For the text-containing cell, return its midpoint in (X, Y) coordinate format. 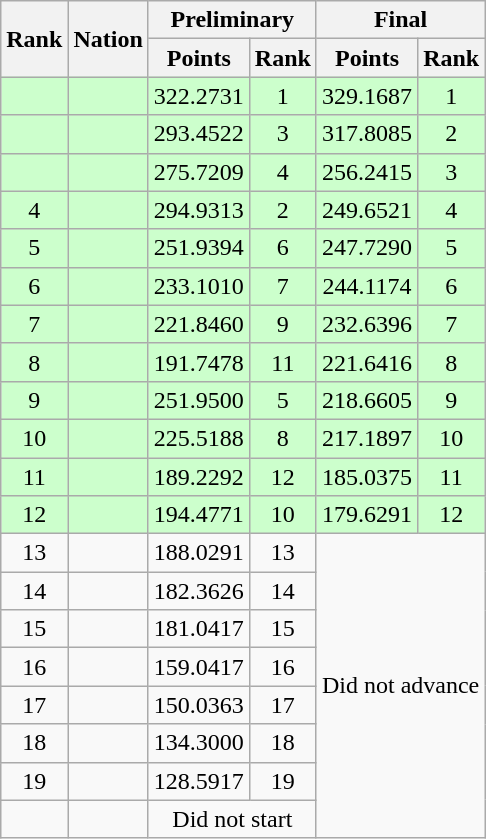
Did not start (232, 819)
256.2415 (366, 172)
317.8085 (366, 134)
188.0291 (198, 553)
249.6521 (366, 210)
322.2731 (198, 96)
128.5917 (198, 781)
251.9394 (198, 248)
233.1010 (198, 286)
217.1897 (366, 438)
182.3626 (198, 591)
221.6416 (366, 362)
232.6396 (366, 324)
191.7478 (198, 362)
294.9313 (198, 210)
Did not advance (400, 686)
218.6605 (366, 400)
181.0417 (198, 629)
159.0417 (198, 667)
Final (400, 20)
189.2292 (198, 477)
194.4771 (198, 515)
150.0363 (198, 705)
221.8460 (198, 324)
Preliminary (232, 20)
275.7209 (198, 172)
Nation (108, 39)
185.0375 (366, 477)
293.4522 (198, 134)
329.1687 (366, 96)
134.3000 (198, 743)
244.1174 (366, 286)
251.9500 (198, 400)
225.5188 (198, 438)
247.7290 (366, 248)
179.6291 (366, 515)
